Find where the given text appears and provide that cell's center as [X, Y] coordinate. 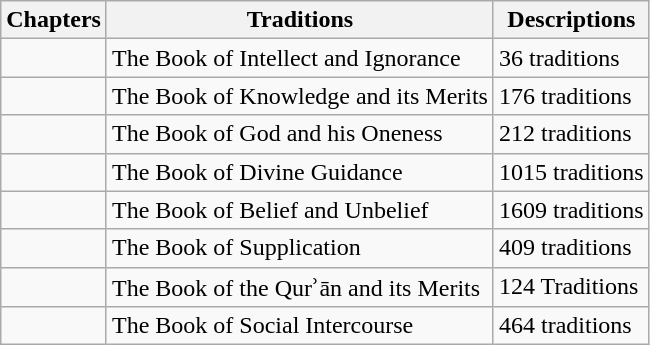
The Book of Supplication [300, 248]
The Book of Intellect and Ignorance [300, 58]
176 traditions [571, 96]
212 traditions [571, 134]
Chapters [54, 20]
The Book of the Qurʾān and its Merits [300, 287]
1609 traditions [571, 210]
464 traditions [571, 326]
1015 traditions [571, 172]
The Book of Belief and Unbelief [300, 210]
The Book of Divine Guidance [300, 172]
The Book of Social Intercourse [300, 326]
The Book of God and his Oneness [300, 134]
36 traditions [571, 58]
Traditions [300, 20]
Descriptions [571, 20]
409 traditions [571, 248]
124 Traditions [571, 287]
The Book of Knowledge and its Merits [300, 96]
